Search for the cell housing the specified text and yield its (x, y) center coordinate. 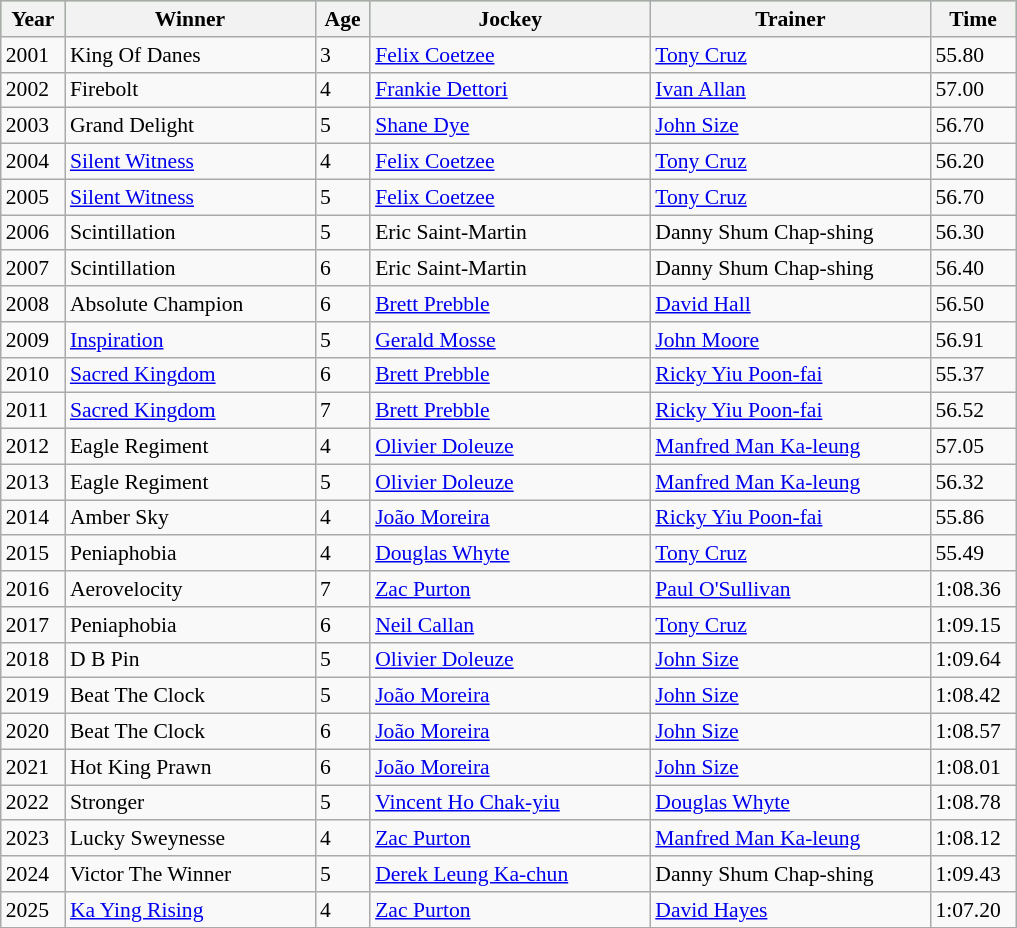
Shane Dye (510, 126)
Victor The Winner (190, 874)
John Moore (790, 340)
1:08.12 (972, 839)
Ka Ying Rising (190, 910)
2011 (33, 411)
2020 (33, 732)
2003 (33, 126)
1:08.01 (972, 767)
Derek Leung Ka-chun (510, 874)
David Hayes (790, 910)
Trainer (790, 19)
Jockey (510, 19)
Paul O'Sullivan (790, 589)
2019 (33, 696)
56.30 (972, 233)
56.32 (972, 482)
2002 (33, 90)
55.49 (972, 554)
2023 (33, 839)
Year (33, 19)
D B Pin (190, 660)
2007 (33, 269)
Absolute Champion (190, 304)
Time (972, 19)
2018 (33, 660)
Inspiration (190, 340)
56.52 (972, 411)
1:07.20 (972, 910)
Age (342, 19)
Vincent Ho Chak-yiu (510, 803)
57.05 (972, 447)
56.50 (972, 304)
2017 (33, 625)
55.37 (972, 375)
1:09.43 (972, 874)
1:08.36 (972, 589)
2013 (33, 482)
2006 (33, 233)
Grand Delight (190, 126)
55.80 (972, 55)
3 (342, 55)
2010 (33, 375)
Lucky Sweynesse (190, 839)
2012 (33, 447)
1:09.64 (972, 660)
2009 (33, 340)
1:08.42 (972, 696)
56.20 (972, 162)
Hot King Prawn (190, 767)
55.86 (972, 518)
2016 (33, 589)
2025 (33, 910)
57.00 (972, 90)
2004 (33, 162)
Winner (190, 19)
David Hall (790, 304)
2014 (33, 518)
Firebolt (190, 90)
Neil Callan (510, 625)
Stronger (190, 803)
Amber Sky (190, 518)
2001 (33, 55)
2024 (33, 874)
Frankie Dettori (510, 90)
56.40 (972, 269)
1:08.78 (972, 803)
1:09.15 (972, 625)
Aerovelocity (190, 589)
2021 (33, 767)
King Of Danes (190, 55)
2008 (33, 304)
2005 (33, 197)
2015 (33, 554)
56.91 (972, 340)
1:08.57 (972, 732)
Gerald Mosse (510, 340)
2022 (33, 803)
Ivan Allan (790, 90)
